Determine the [x, y] coordinate at the center of the cell enclosing the given text.  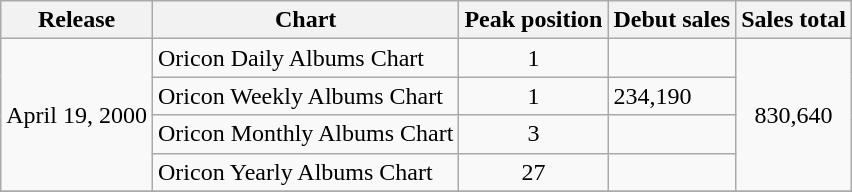
27 [534, 172]
Release [77, 20]
234,190 [672, 96]
Debut sales [672, 20]
Chart [305, 20]
830,640 [794, 115]
April 19, 2000 [77, 115]
Oricon Yearly Albums Chart [305, 172]
3 [534, 134]
Peak position [534, 20]
Oricon Daily Albums Chart [305, 58]
Sales total [794, 20]
Oricon Weekly Albums Chart [305, 96]
Oricon Monthly Albums Chart [305, 134]
